Locate the cell with the specified text and output its (X, Y) center coordinate. 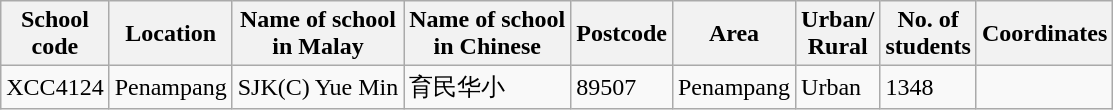
No. ofstudents (928, 34)
Schoolcode (55, 34)
Postcode (622, 34)
89507 (622, 88)
Name of schoolin Malay (318, 34)
Name of schoolin Chinese (488, 34)
SJK(C) Yue Min (318, 88)
1348 (928, 88)
XCC4124 (55, 88)
Urban/Rural (838, 34)
育民华小 (488, 88)
Area (734, 34)
Coordinates (1044, 34)
Urban (838, 88)
Location (170, 34)
